For the text-containing cell, return its midpoint in [X, Y] coordinate format. 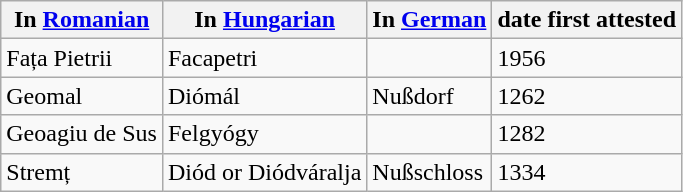
Nußschloss [430, 172]
1956 [587, 58]
Felgyógy [264, 134]
Fața Pietrii [82, 58]
Geomal [82, 96]
Facapetri [264, 58]
In Hungarian [264, 20]
Diód or Diódváralja [264, 172]
1282 [587, 134]
Nußdorf [430, 96]
In Romanian [82, 20]
Stremț [82, 172]
Geoagiu de Sus [82, 134]
Diómál [264, 96]
1334 [587, 172]
In German [430, 20]
date first attested [587, 20]
1262 [587, 96]
